Identify which cell holds the provided text, then report its (x, y) central coordinate. 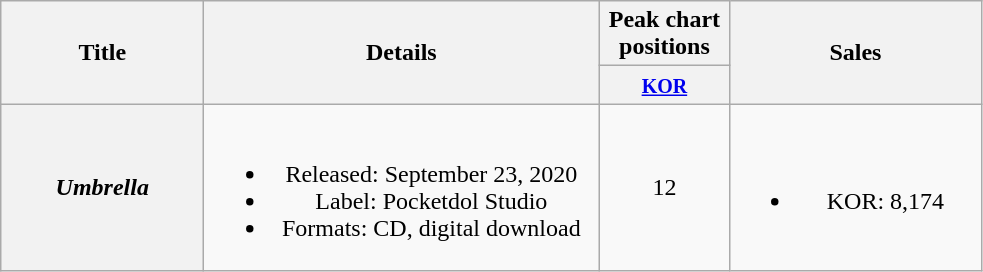
Peak chart positions (664, 34)
KOR (664, 85)
Released: September 23, 2020Label: Pocketdol StudioFormats: CD, digital download (402, 188)
Sales (856, 52)
Details (402, 52)
12 (664, 188)
KOR: 8,174 (856, 188)
Title (102, 52)
Umbrella (102, 188)
